Locate the cell with the specified text and output its (X, Y) center coordinate. 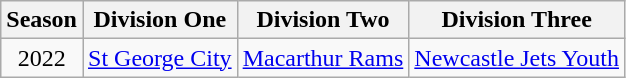
2022 (42, 58)
Newcastle Jets Youth (517, 58)
Season (42, 20)
Division Three (517, 20)
Macarthur Rams (323, 58)
St George City (160, 58)
Division One (160, 20)
Division Two (323, 20)
